Determine the (x, y) coordinate at the center of the cell enclosing the given text.  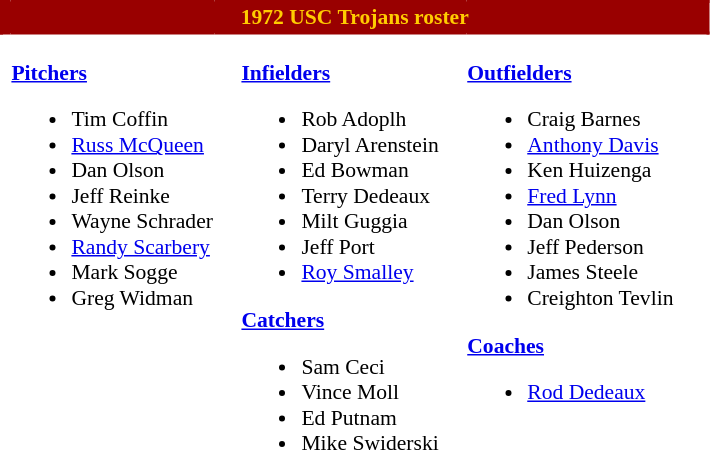
1972 USC Trojans roster (355, 18)
